For the text-containing cell, return its midpoint in [X, Y] coordinate format. 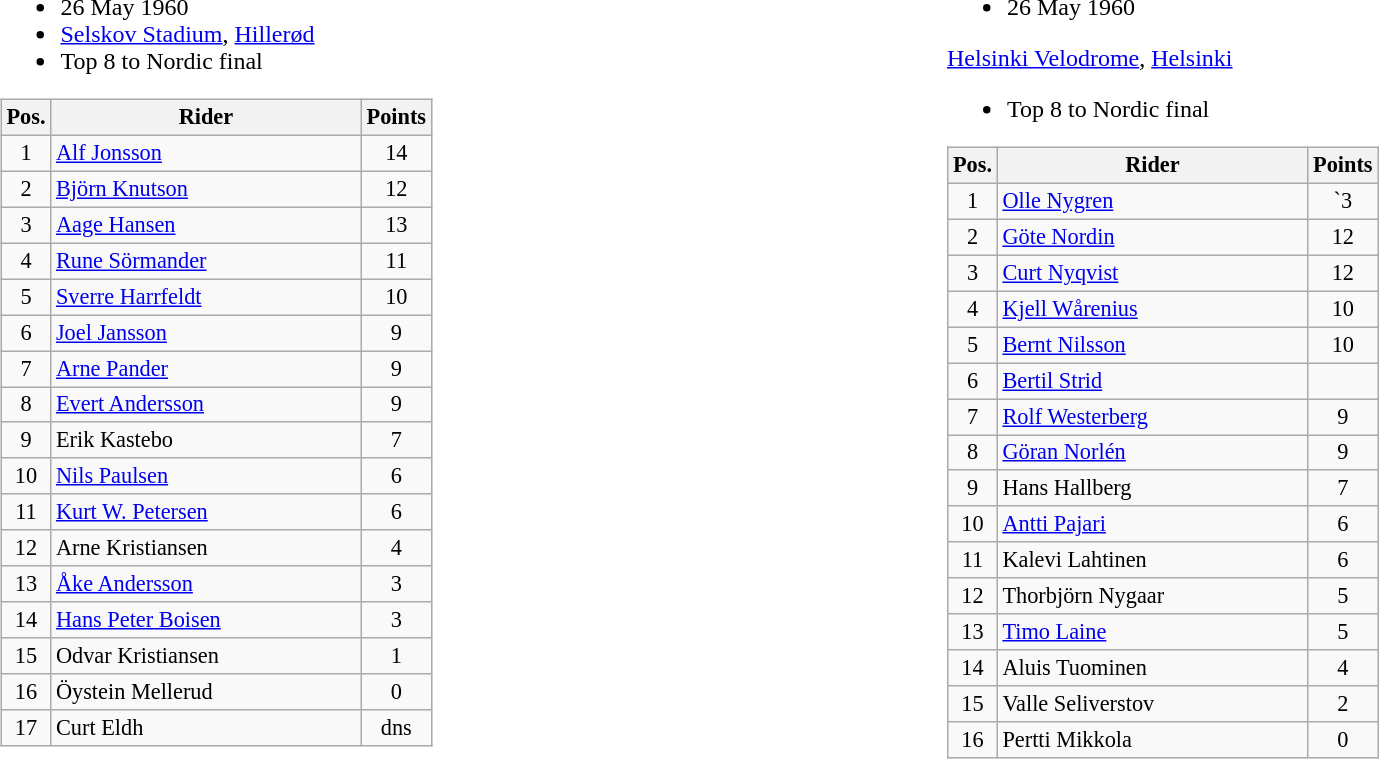
Olle Nygren [1152, 201]
Rune Sörmander [206, 261]
Erik Kastebo [206, 440]
Hans Hallberg [1152, 488]
Valle Seliverstov [1152, 704]
Bernt Nilsson [1152, 345]
Joel Jansson [206, 333]
Göte Nordin [1152, 237]
Bertil Strid [1152, 381]
Sverre Harrfeldt [206, 297]
Åke Andersson [206, 584]
Nils Paulsen [206, 476]
Aluis Tuominen [1152, 668]
17 [26, 728]
Hans Peter Boisen [206, 620]
Göran Norlén [1152, 452]
Kalevi Lahtinen [1152, 560]
Rolf Westerberg [1152, 417]
Curt Nyqvist [1152, 273]
Björn Knutson [206, 189]
Antti Pajari [1152, 524]
Alf Jonsson [206, 153]
Kjell Wårenius [1152, 309]
Arne Pander [206, 369]
`3 [1343, 201]
Timo Laine [1152, 632]
Pertti Mikkola [1152, 740]
Curt Eldh [206, 728]
Öystein Mellerud [206, 692]
dns [396, 728]
Kurt W. Petersen [206, 512]
Odvar Kristiansen [206, 656]
Thorbjörn Nygaar [1152, 596]
Aage Hansen [206, 225]
Arne Kristiansen [206, 548]
Evert Andersson [206, 404]
